Return the (X, Y) coordinate for the center point of the cell that contains the specified text.  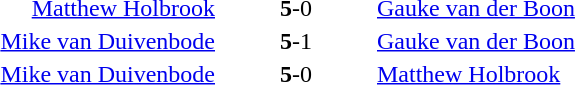
5-1 (296, 41)
